Capture the cell that displays the provided text and extract its (x, y) central coordinate. 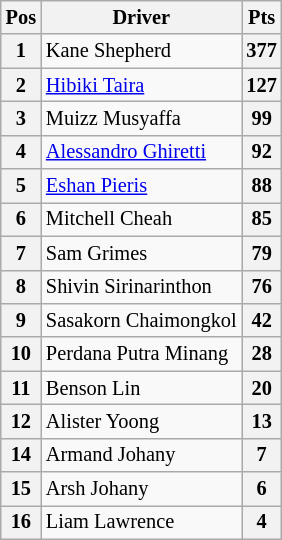
16 (21, 522)
Shivin Sirinarinthon (142, 287)
Pos (21, 17)
Muizz Musyaffa (142, 118)
Mitchell Cheah (142, 219)
5 (21, 186)
20 (262, 388)
10 (21, 354)
Sasakorn Chaimongkol (142, 320)
76 (262, 287)
Hibiki Taira (142, 85)
1 (21, 51)
88 (262, 186)
14 (21, 455)
42 (262, 320)
13 (262, 421)
Kane Shepherd (142, 51)
Alister Yoong (142, 421)
8 (21, 287)
12 (21, 421)
Armand Johany (142, 455)
28 (262, 354)
127 (262, 85)
Arsh Johany (142, 489)
Driver (142, 17)
79 (262, 253)
99 (262, 118)
92 (262, 152)
3 (21, 118)
9 (21, 320)
15 (21, 489)
Sam Grimes (142, 253)
85 (262, 219)
Benson Lin (142, 388)
Perdana Putra Minang (142, 354)
377 (262, 51)
Pts (262, 17)
2 (21, 85)
11 (21, 388)
Liam Lawrence (142, 522)
Alessandro Ghiretti (142, 152)
Eshan Pieris (142, 186)
